Determine the (X, Y) coordinate at the center of the cell enclosing the given text.  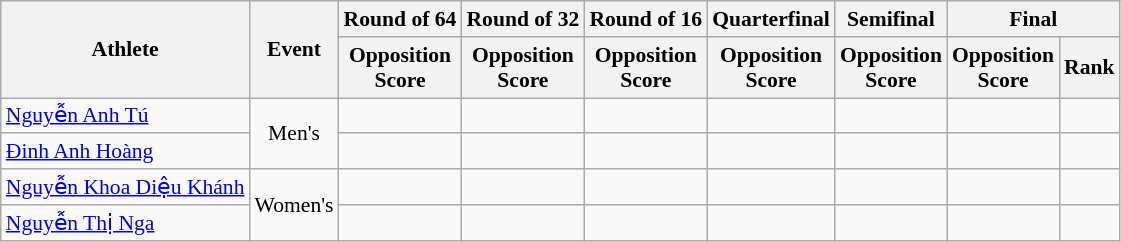
Men's (294, 134)
Nguyễn Khoa Diệu Khánh (126, 187)
Round of 16 (646, 19)
Round of 64 (400, 19)
Quarterfinal (771, 19)
Đinh Anh Hoàng (126, 152)
Nguyễn Anh Tú (126, 116)
Round of 32 (522, 19)
Event (294, 50)
Semifinal (891, 19)
Final (1034, 19)
Athlete (126, 50)
Women's (294, 204)
Rank (1090, 68)
Nguyễn Thị Nga (126, 223)
